Return [X, Y] of the center of cell containing provided text 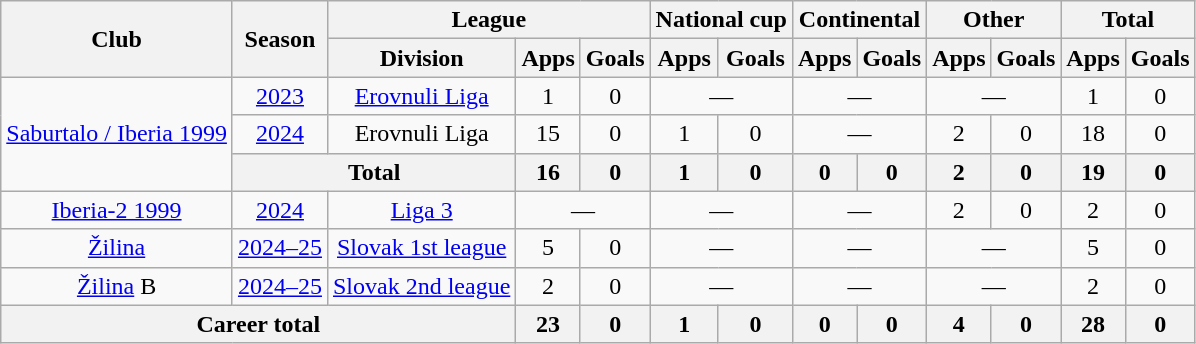
Other [994, 20]
Iberia-2 1999 [117, 210]
15 [548, 134]
National cup [721, 20]
19 [1093, 172]
Žilina B [117, 286]
23 [548, 324]
Saburtalo / Iberia 1999 [117, 134]
Division [421, 58]
Season [280, 39]
League [488, 20]
Career total [258, 324]
16 [548, 172]
Žilina [117, 248]
2023 [280, 96]
Liga 3 [421, 210]
Continental [859, 20]
Slovak 2nd league [421, 286]
18 [1093, 134]
Slovak 1st league [421, 248]
28 [1093, 324]
4 [959, 324]
Club [117, 39]
